Provide the (x, y) coordinate of the cell's center where the given text is located.  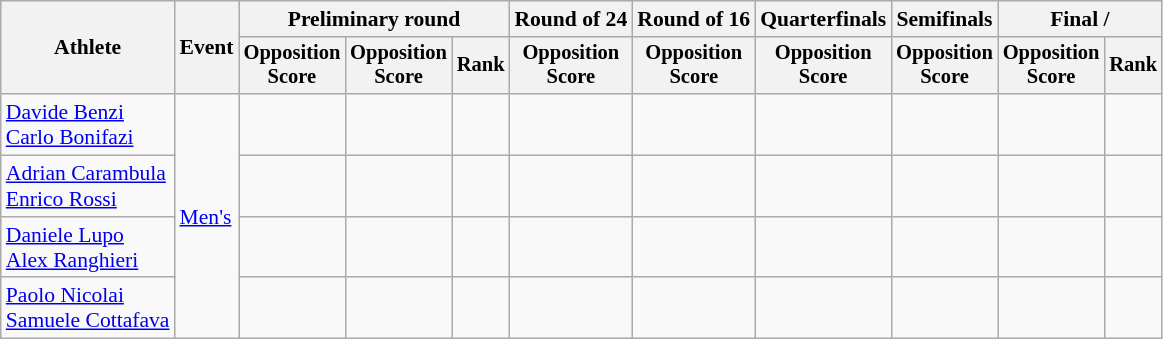
Paolo NicolaiSamuele Cottafava (88, 308)
Round of 24 (570, 19)
Adrian CarambulaEnrico Rossi (88, 186)
Davide BenziCarlo Bonifazi (88, 124)
Quarterfinals (823, 19)
Daniele LupoAlex Ranghieri (88, 248)
Event (207, 48)
Preliminary round (374, 19)
Athlete (88, 48)
Men's (207, 216)
Semifinals (944, 19)
Final / (1080, 19)
Round of 16 (694, 19)
